Return [X, Y] of the center of cell containing provided text 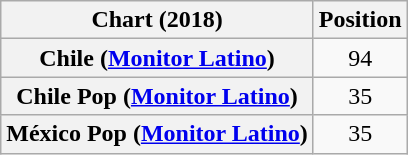
México Pop (Monitor Latino) [158, 134]
Chile Pop (Monitor Latino) [158, 96]
Chile (Monitor Latino) [158, 58]
Chart (2018) [158, 20]
Position [360, 20]
94 [360, 58]
